Detect which cell encompasses the target text, then output its [x, y] center coordinate. 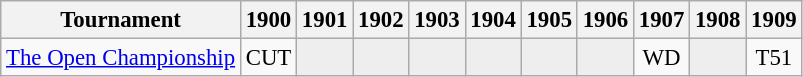
Tournament [121, 20]
1900 [268, 20]
T51 [774, 58]
1908 [718, 20]
1903 [437, 20]
1901 [325, 20]
1909 [774, 20]
The Open Championship [121, 58]
1905 [549, 20]
WD [661, 58]
CUT [268, 58]
1902 [381, 20]
1904 [493, 20]
1906 [605, 20]
1907 [661, 20]
